Scan for the cell matching the given text and deliver its (x, y) coordinate at center. 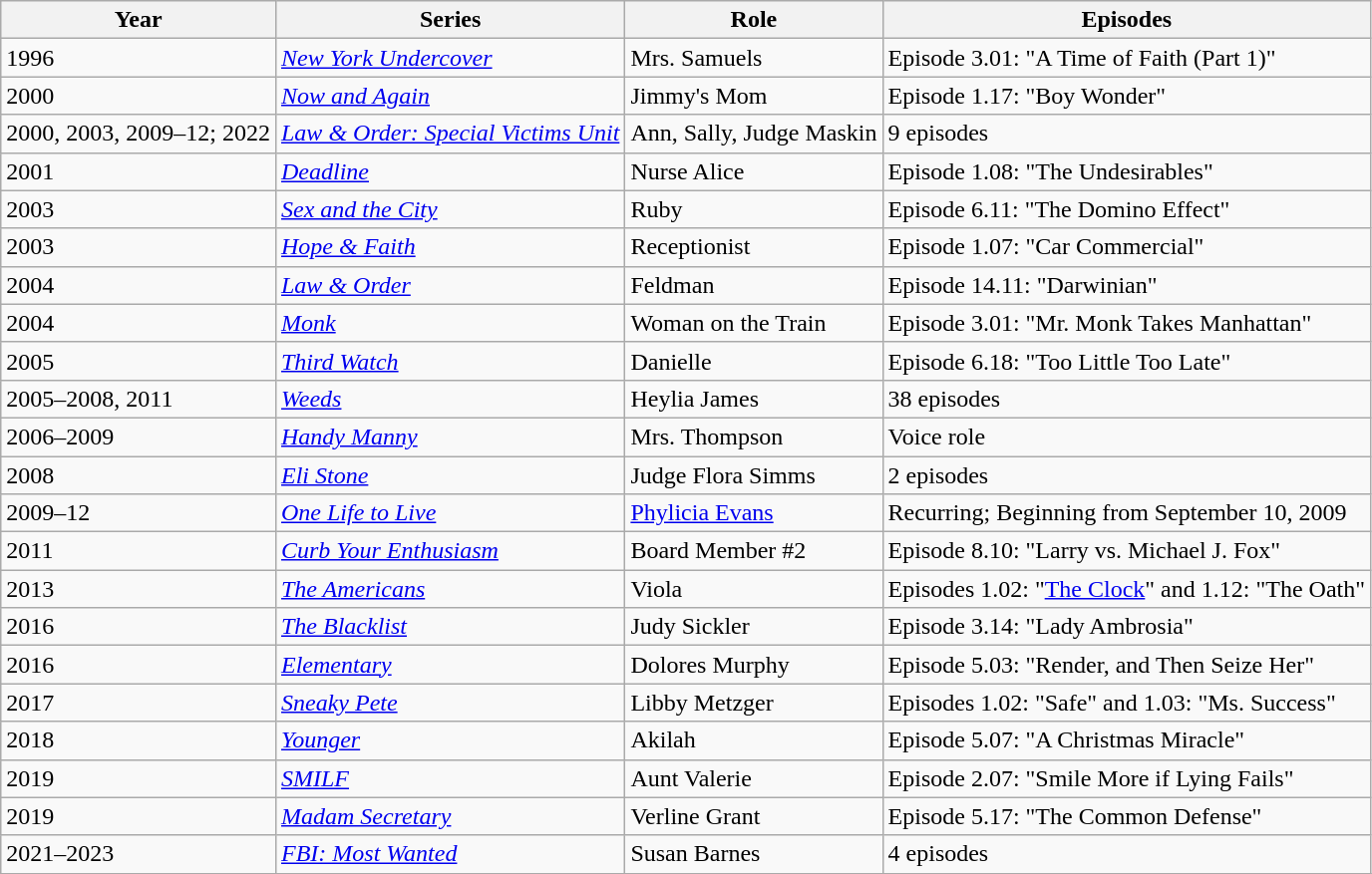
Episodes 1.02: "Safe" and 1.03: "Ms. Success" (1127, 703)
Feldman (754, 285)
Role (754, 20)
Danielle (754, 361)
Mrs. Samuels (754, 58)
New York Undercover (450, 58)
The Blacklist (450, 627)
2017 (139, 703)
Voice role (1127, 437)
Deadline (450, 171)
Episode 5.07: "A Christmas Miracle" (1127, 740)
2 episodes (1127, 475)
Jimmy's Mom (754, 96)
Episode 1.17: "Boy Wonder" (1127, 96)
2011 (139, 551)
Episode 8.10: "Larry vs. Michael J. Fox" (1127, 551)
2001 (139, 171)
Elementary (450, 665)
Eli Stone (450, 475)
Judy Sickler (754, 627)
2021–2023 (139, 854)
SMILF (450, 778)
Episode 6.11: "The Domino Effect" (1127, 209)
Aunt Valerie (754, 778)
FBI: Most Wanted (450, 854)
Libby Metzger (754, 703)
Episodes 1.02: "The Clock" and 1.12: "The Oath" (1127, 589)
2005 (139, 361)
Episode 3.01: "Mr. Monk Takes Manhattan" (1127, 323)
38 episodes (1127, 399)
Ann, Sally, Judge Maskin (754, 134)
Episode 3.14: "Lady Ambrosia" (1127, 627)
Episode 3.01: "A Time of Faith (Part 1)" (1127, 58)
Episode 5.03: "Render, and Then Seize Her" (1127, 665)
Episode 14.11: "Darwinian" (1127, 285)
Episode 1.08: "The Undesirables" (1127, 171)
Monk (450, 323)
Susan Barnes (754, 854)
2013 (139, 589)
Episode 5.17: "The Common Defense" (1127, 816)
One Life to Live (450, 513)
Akilah (754, 740)
Third Watch (450, 361)
2006–2009 (139, 437)
Episode 1.07: "Car Commercial" (1127, 247)
Mrs. Thompson (754, 437)
1996 (139, 58)
Sneaky Pete (450, 703)
Nurse Alice (754, 171)
Handy Manny (450, 437)
Phylicia Evans (754, 513)
Judge Flora Simms (754, 475)
Year (139, 20)
Episode 6.18: "Too Little Too Late" (1127, 361)
Weeds (450, 399)
2008 (139, 475)
Episode 2.07: "Smile More if Lying Fails" (1127, 778)
2018 (139, 740)
4 episodes (1127, 854)
Woman on the Train (754, 323)
Law & Order: Special Victims Unit (450, 134)
Sex and the City (450, 209)
The Americans (450, 589)
2000, 2003, 2009–12; 2022 (139, 134)
9 episodes (1127, 134)
Recurring; Beginning from September 10, 2009 (1127, 513)
Ruby (754, 209)
Episodes (1127, 20)
Law & Order (450, 285)
2000 (139, 96)
Dolores Murphy (754, 665)
Heylia James (754, 399)
Younger (450, 740)
2009–12 (139, 513)
Verline Grant (754, 816)
Board Member #2 (754, 551)
Receptionist (754, 247)
Now and Again (450, 96)
Curb Your Enthusiasm (450, 551)
Hope & Faith (450, 247)
Series (450, 20)
2005–2008, 2011 (139, 399)
Viola (754, 589)
Madam Secretary (450, 816)
